Pinpoint the cell where the given text exists, returning its [x, y] midpoint coordinate. 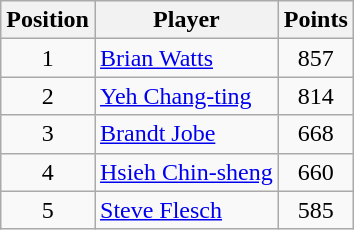
Position [48, 20]
1 [48, 58]
Brandt Jobe [186, 134]
Yeh Chang-ting [186, 96]
5 [48, 210]
585 [316, 210]
660 [316, 172]
Player [186, 20]
Points [316, 20]
Brian Watts [186, 58]
Steve Flesch [186, 210]
814 [316, 96]
4 [48, 172]
668 [316, 134]
Hsieh Chin-sheng [186, 172]
857 [316, 58]
2 [48, 96]
3 [48, 134]
